Detect which cell encompasses the target text, then output its (x, y) center coordinate. 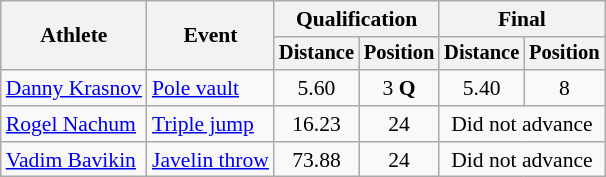
Rogel Nachum (74, 124)
Pole vault (210, 88)
5.60 (316, 88)
8 (564, 88)
Qualification (356, 19)
Event (210, 36)
Triple jump (210, 124)
3 Q (399, 88)
Athlete (74, 36)
5.40 (482, 88)
Did not advance (522, 124)
Final (522, 19)
Danny Krasnov (74, 88)
16.23 (316, 124)
24 (399, 124)
